Return the (x, y) coordinate for the center point of the cell that contains the specified text.  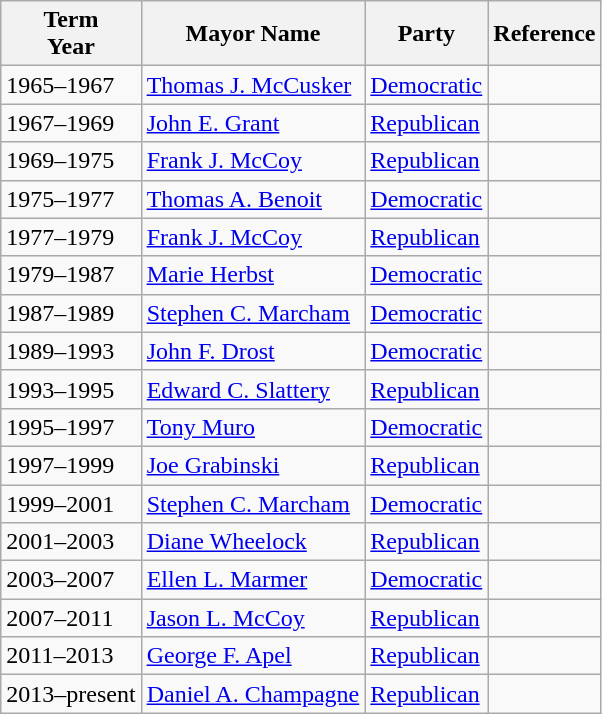
TermYear (71, 34)
2007–2011 (71, 618)
1987–1989 (71, 313)
1979–1987 (71, 275)
Marie Herbst (253, 275)
1997–1999 (71, 465)
Ellen L. Marmer (253, 580)
Party (426, 34)
2013–present (71, 694)
John F. Drost (253, 351)
1967–1969 (71, 123)
Daniel A. Champagne (253, 694)
Thomas J. McCusker (253, 85)
1969–1975 (71, 161)
Mayor Name (253, 34)
Joe Grabinski (253, 465)
Diane Wheelock (253, 542)
1989–1993 (71, 351)
1977–1979 (71, 237)
Reference (544, 34)
1965–1967 (71, 85)
1975–1977 (71, 199)
Tony Muro (253, 427)
Edward C. Slattery (253, 389)
Jason L. McCoy (253, 618)
George F. Apel (253, 656)
John E. Grant (253, 123)
1993–1995 (71, 389)
1999–2001 (71, 503)
1995–1997 (71, 427)
2003–2007 (71, 580)
2001–2003 (71, 542)
2011–2013 (71, 656)
Thomas A. Benoit (253, 199)
